Extract the [X, Y] coordinate from the center of the cell holding the provided text.  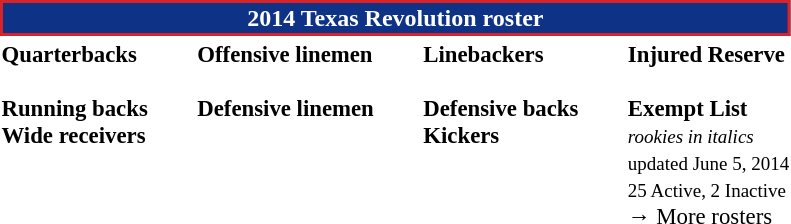
2014 Texas Revolution roster [396, 18]
